Output the (X, Y) coordinate of the center of the cell containing the given text.  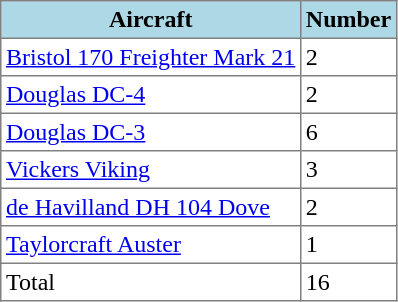
Taylorcraft Auster (151, 245)
Douglas DC-4 (151, 95)
Aircraft (151, 20)
Vickers Viking (151, 170)
Douglas DC-3 (151, 132)
Bristol 170 Freighter Mark 21 (151, 57)
Number (349, 20)
3 (349, 170)
1 (349, 245)
16 (349, 282)
6 (349, 132)
de Havilland DH 104 Dove (151, 207)
Total (151, 282)
